Capture the cell that displays the provided text and extract its [x, y] central coordinate. 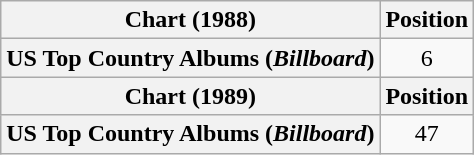
Chart (1988) [190, 20]
Chart (1989) [190, 96]
47 [427, 134]
6 [427, 58]
